Provide the (x, y) coordinate of the cell's center where the given text is located.  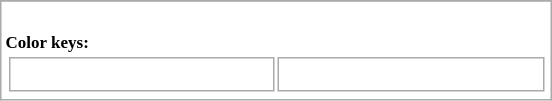
Color keys: (276, 50)
